Detect which cell encompasses the target text, then output its [x, y] center coordinate. 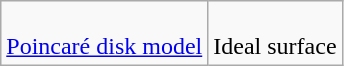
Ideal surface [275, 34]
Poincaré disk model [104, 34]
